Return the [X, Y] coordinate for the center point of the cell that contains the specified text.  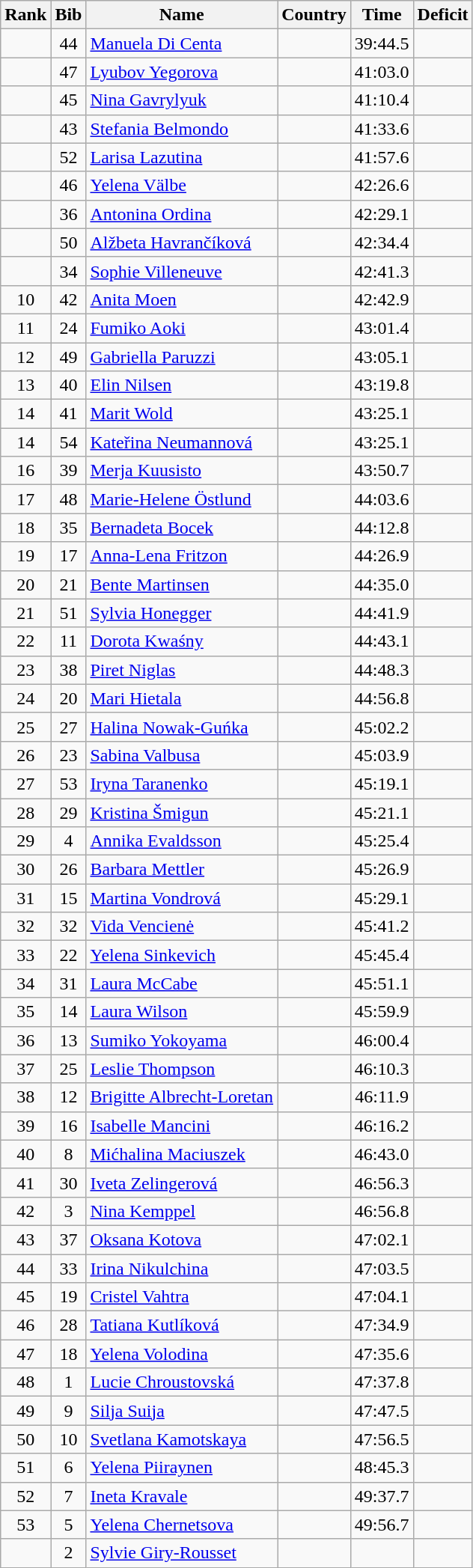
46:56.3 [382, 1183]
41:57.6 [382, 157]
44:35.0 [382, 585]
Iveta Zelingerová [182, 1183]
Leslie Thompson [182, 1069]
48:45.3 [382, 1468]
Bernadeta Bocek [182, 528]
44:48.3 [382, 670]
45:03.9 [382, 755]
47:37.8 [382, 1382]
Yelena Sinkevich [182, 955]
46:00.4 [382, 1040]
42:41.3 [382, 271]
Yelena Piiraynen [182, 1468]
54 [69, 442]
41:10.4 [382, 100]
46:56.8 [382, 1211]
Brigitte Albrecht-Loretan [182, 1097]
47:34.9 [382, 1326]
Kateřina Neumannová [182, 442]
1 [69, 1382]
Antonina Ordina [182, 214]
Fumiko Aoki [182, 328]
44:56.8 [382, 698]
Larisa Lazutina [182, 157]
Name [182, 15]
Rank [25, 15]
Anita Moen [182, 299]
41:03.0 [382, 72]
Cristel Vahtra [182, 1297]
Oksana Kotova [182, 1239]
47:56.5 [382, 1439]
47:02.1 [382, 1239]
45:41.2 [382, 927]
Lucie Chroustovská [182, 1382]
Sumiko Yokoyama [182, 1040]
Isabelle Mancini [182, 1126]
Halina Nowak-Guńka [182, 727]
Gabriella Paruzzi [182, 357]
3 [69, 1211]
Sabina Valbusa [182, 755]
Laura Wilson [182, 1012]
Time [382, 15]
45:26.9 [382, 870]
44:12.8 [382, 528]
Bib [69, 15]
Deficit [443, 15]
Nina Gavrylyuk [182, 100]
47:35.6 [382, 1354]
Dorota Kwaśny [182, 641]
43:05.1 [382, 357]
Elin Nilsen [182, 385]
42:42.9 [382, 299]
4 [69, 841]
47:47.5 [382, 1411]
Bente Martinsen [182, 585]
42:29.1 [382, 214]
44:41.9 [382, 613]
45:19.1 [382, 784]
45:25.4 [382, 841]
Mićhalina Maciuszek [182, 1154]
Silja Suija [182, 1411]
Marit Wold [182, 414]
5 [69, 1525]
Mari Hietala [182, 698]
42:34.4 [382, 242]
Yelena Chernetsova [182, 1525]
46:16.2 [382, 1126]
45:02.2 [382, 727]
Tatiana Kutlíková [182, 1326]
44:03.6 [382, 499]
6 [69, 1468]
Iryna Taranenko [182, 784]
44:43.1 [382, 641]
41:33.6 [382, 129]
Lyubov Yegorova [182, 72]
45:29.1 [382, 898]
Svetlana Kamotskaya [182, 1439]
46:11.9 [382, 1097]
Sophie Villeneuve [182, 271]
Piret Niglas [182, 670]
43:50.7 [382, 471]
47:04.1 [382, 1297]
43:19.8 [382, 385]
Barbara Mettler [182, 870]
Sylvia Honegger [182, 613]
45:59.9 [382, 1012]
Laura McCabe [182, 983]
7 [69, 1496]
45:21.1 [382, 812]
44:26.9 [382, 556]
Merja Kuusisto [182, 471]
Country [314, 15]
9 [69, 1411]
49:56.7 [382, 1525]
49:37.7 [382, 1496]
Ineta Kravale [182, 1496]
42:26.6 [382, 186]
45:51.1 [382, 983]
Yelena Volodina [182, 1354]
Martina Vondrová [182, 898]
Irina Nikulchina [182, 1269]
Stefania Belmondo [182, 129]
45:45.4 [382, 955]
15 [69, 898]
Manuela Di Centa [182, 43]
Annika Evaldsson [182, 841]
Marie-Helene Östlund [182, 499]
46:10.3 [382, 1069]
43:01.4 [382, 328]
Yelena Välbe [182, 186]
8 [69, 1154]
46:43.0 [382, 1154]
Anna-Lena Fritzon [182, 556]
39:44.5 [382, 43]
2 [69, 1553]
Kristina Šmigun [182, 812]
Vida Vencienė [182, 927]
Sylvie Giry-Rousset [182, 1553]
Alžbeta Havrančíková [182, 242]
47:03.5 [382, 1269]
Nina Kemppel [182, 1211]
